Output the [x, y] coordinate of the center of the cell containing the given text.  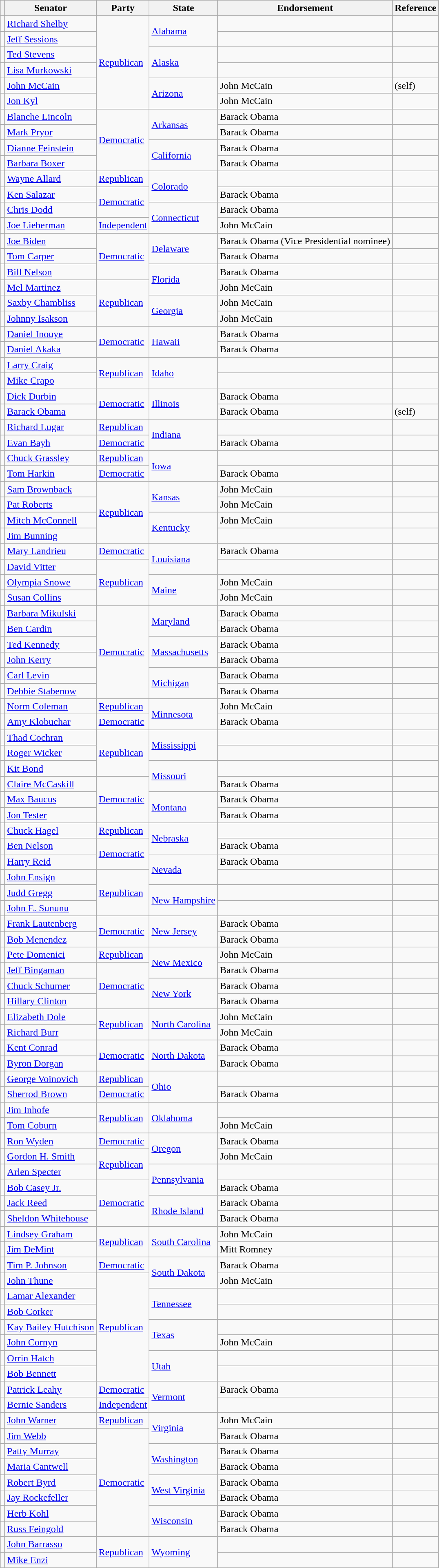
John Warner [51, 1420]
Saxby Chambliss [51, 303]
South Dakota [184, 1273]
Tennessee [184, 1304]
Jim Bunning [51, 536]
Wayne Allard [51, 179]
Chris Dodd [51, 210]
John Ensign [51, 877]
Jim Webb [51, 1435]
Mike Crapo [51, 380]
Lindsey Graham [51, 1234]
Sam Brownback [51, 489]
Wyoming [184, 1552]
David Vitter [51, 567]
Washington [184, 1459]
Johnny Isakson [51, 318]
Ben Nelson [51, 846]
Ted Stevens [51, 55]
Illinois [184, 404]
West Virginia [184, 1490]
Arizona [184, 93]
John E. Sununu [51, 908]
Richard Burr [51, 1032]
Max Baucus [51, 799]
Ohio [184, 1087]
Susan Collins [51, 598]
Jeff Sessions [51, 39]
Pete Domenici [51, 955]
John Thune [51, 1281]
Hawaii [184, 342]
George Voinovich [51, 1079]
Chuck Schumer [51, 986]
Mary Landrieu [51, 551]
Barbara Mikulski [51, 613]
Jon Tester [51, 815]
Bob Bennett [51, 1374]
North Carolina [184, 1025]
Mel Martinez [51, 287]
Kansas [184, 497]
Harry Reid [51, 861]
North Dakota [184, 1056]
Montana [184, 807]
Olympia Snowe [51, 582]
Jack Reed [51, 1203]
Patrick Leahy [51, 1389]
Tom Carper [51, 256]
Claire McCaskill [51, 784]
Hillary Clinton [51, 1001]
Arkansas [184, 124]
New Hampshire [184, 900]
Reference [415, 8]
Party [123, 8]
Kit Bond [51, 769]
Pat Roberts [51, 505]
Tom Harkin [51, 474]
Carl Levin [51, 675]
Bob Corker [51, 1312]
Lamar Alexander [51, 1296]
Sherrod Brown [51, 1094]
Richard Shelby [51, 24]
Chuck Hagel [51, 830]
John Barrasso [51, 1544]
Mississippi [184, 745]
Kay Bailey Hutchison [51, 1327]
Russ Feingold [51, 1529]
Mark Pryor [51, 132]
Jon Kyl [51, 101]
Richard Lugar [51, 427]
Rhode Island [184, 1211]
Senator [51, 8]
Roger Wicker [51, 753]
California [184, 155]
Ken Salazar [51, 194]
Louisiana [184, 559]
Tom Coburn [51, 1125]
Arlen Specter [51, 1172]
South Carolina [184, 1242]
Alabama [184, 31]
Idaho [184, 373]
Missouri [184, 776]
Vermont [184, 1397]
Kent Conrad [51, 1048]
Jay Rockefeller [51, 1498]
Lisa Murkowski [51, 70]
Nevada [184, 869]
Blanche Lincoln [51, 117]
Indiana [184, 435]
Ben Cardin [51, 629]
Thad Cochran [51, 738]
Robert Byrd [51, 1482]
Amy Klobuchar [51, 722]
Mike Enzi [51, 1560]
Massachusetts [184, 652]
Dick Durbin [51, 396]
Colorado [184, 186]
Florida [184, 280]
Gordon H. Smith [51, 1156]
Barack Obama (Vice Presidential nominee) [305, 241]
Larry Craig [51, 365]
Endorsement [305, 8]
Joe Lieberman [51, 225]
New York [184, 994]
Delaware [184, 249]
Dianne Feinstein [51, 148]
John Cornyn [51, 1343]
Frank Lautenberg [51, 923]
Patty Murray [51, 1451]
New Mexico [184, 963]
State [184, 8]
Tim P. Johnson [51, 1265]
Kentucky [184, 528]
Maryland [184, 621]
Texas [184, 1335]
Mitch McConnell [51, 520]
Virginia [184, 1428]
Pennsylvania [184, 1179]
Evan Bayh [51, 442]
Mitt Romney [305, 1250]
Daniel Inouye [51, 334]
Judd Gregg [51, 892]
Daniel Akaka [51, 349]
Jim Inhofe [51, 1110]
Bernie Sanders [51, 1405]
Iowa [184, 466]
Oregon [184, 1148]
Alaska [184, 62]
Connecticut [184, 218]
Bob Menendez [51, 939]
Minnesota [184, 714]
Debbie Stabenow [51, 691]
Michigan [184, 683]
Bob Casey Jr. [51, 1188]
Norm Coleman [51, 707]
Maria Cantwell [51, 1467]
John Kerry [51, 660]
Jim DeMint [51, 1250]
Oklahoma [184, 1117]
Georgia [184, 311]
Wisconsin [184, 1521]
Ron Wyden [51, 1141]
Orrin Hatch [51, 1358]
Ted Kennedy [51, 644]
Herb Kohl [51, 1513]
Sheldon Whitehouse [51, 1219]
Barbara Boxer [51, 163]
Bill Nelson [51, 272]
Utah [184, 1366]
Chuck Grassley [51, 458]
Elizabeth Dole [51, 1017]
Byron Dorgan [51, 1063]
Maine [184, 590]
New Jersey [184, 931]
Jeff Bingaman [51, 970]
Joe Biden [51, 241]
Nebraska [184, 838]
